Identify which cell holds the provided text, then report its (X, Y) central coordinate. 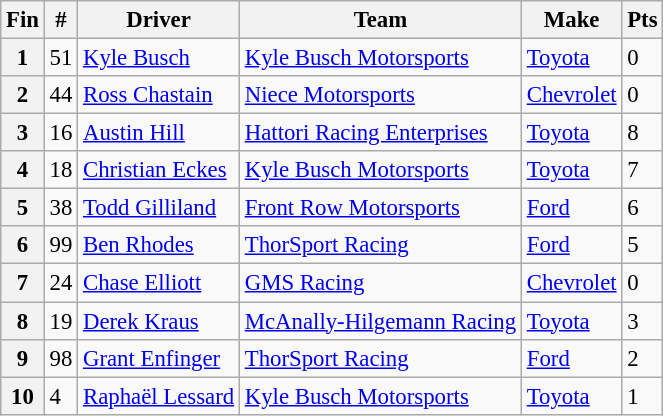
Niece Motorsports (380, 95)
Ben Rhodes (159, 245)
GMS Racing (380, 283)
Christian Eckes (159, 170)
19 (60, 321)
38 (60, 208)
Ross Chastain (159, 95)
Driver (159, 20)
44 (60, 95)
Make (571, 20)
Fin (23, 20)
16 (60, 133)
Kyle Busch (159, 58)
Austin Hill (159, 133)
Pts (642, 20)
Grant Enfinger (159, 358)
18 (60, 170)
Todd Gilliland (159, 208)
# (60, 20)
51 (60, 58)
9 (23, 358)
Derek Kraus (159, 321)
Raphaël Lessard (159, 396)
Front Row Motorsports (380, 208)
24 (60, 283)
10 (23, 396)
98 (60, 358)
McAnally-Hilgemann Racing (380, 321)
Hattori Racing Enterprises (380, 133)
99 (60, 245)
Team (380, 20)
Chase Elliott (159, 283)
